Provide the (X, Y) coordinate of the cell's center where the given text is located.  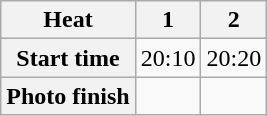
1 (168, 20)
20:10 (168, 58)
Start time (68, 58)
Heat (68, 20)
20:20 (234, 58)
Photo finish (68, 96)
2 (234, 20)
